Capture the cell that displays the provided text and extract its (X, Y) central coordinate. 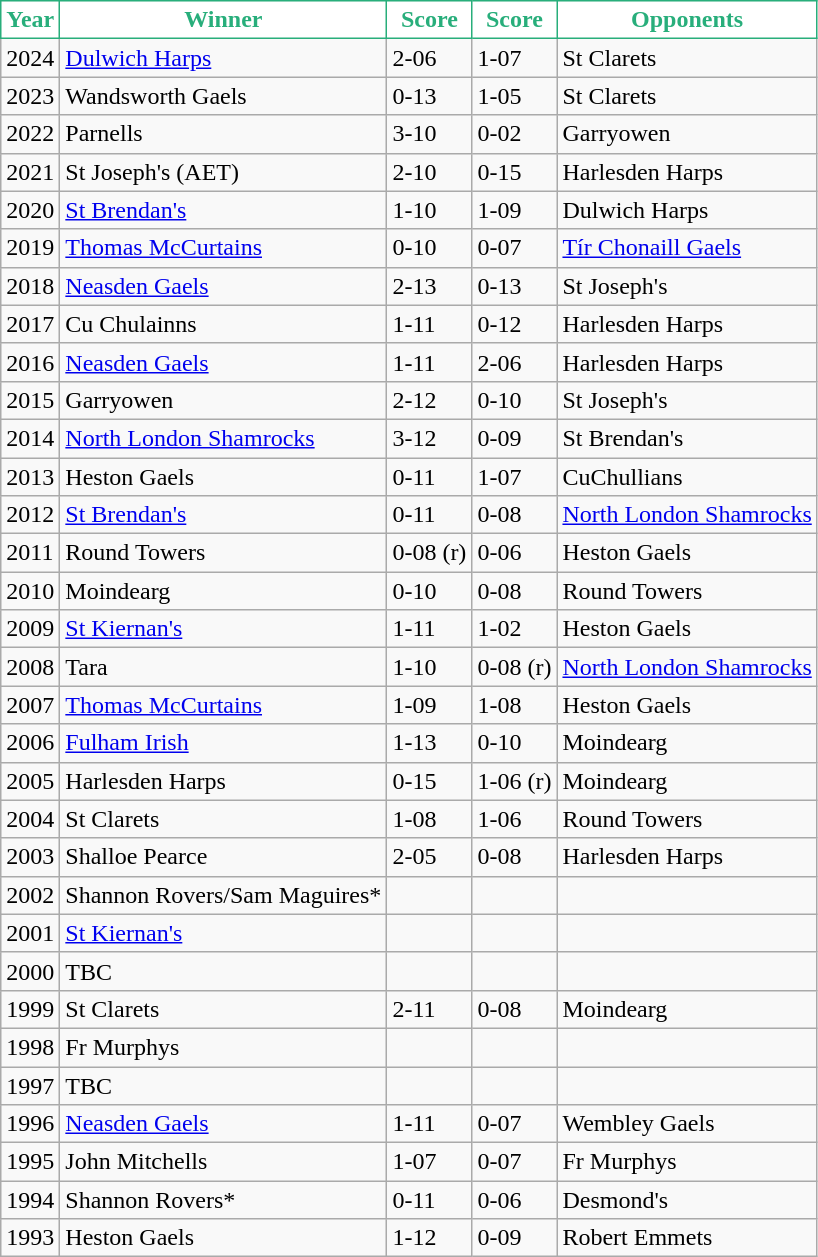
2018 (30, 286)
Wembley Gaels (687, 1124)
1-06 (r) (514, 781)
Tara (224, 667)
Shalloe Pearce (224, 857)
Shannon Rovers* (224, 1200)
1993 (30, 1238)
2009 (30, 629)
3-12 (430, 438)
2003 (30, 857)
2-12 (430, 400)
2-10 (430, 172)
2010 (30, 591)
0-12 (514, 324)
Desmond's (687, 1200)
Tír Chonaill Gaels (687, 248)
1996 (30, 1124)
2011 (30, 553)
2016 (30, 362)
0-02 (514, 134)
Parnells (224, 134)
2015 (30, 400)
2-11 (430, 1009)
1997 (30, 1085)
1-13 (430, 743)
1-05 (514, 96)
3-10 (430, 134)
Shannon Rovers/Sam Maguires* (224, 895)
1-12 (430, 1238)
St Joseph's (AET) (224, 172)
2013 (30, 477)
2-13 (430, 286)
2004 (30, 819)
1999 (30, 1009)
Year (30, 20)
2002 (30, 895)
2017 (30, 324)
2008 (30, 667)
2012 (30, 515)
Cu Chulainns (224, 324)
2024 (30, 58)
2006 (30, 743)
2014 (30, 438)
Winner (224, 20)
Wandsworth Gaels (224, 96)
2023 (30, 96)
2021 (30, 172)
Fulham Irish (224, 743)
2005 (30, 781)
2019 (30, 248)
John Mitchells (224, 1162)
2020 (30, 210)
1995 (30, 1162)
Opponents (687, 20)
2-05 (430, 857)
2022 (30, 134)
1-02 (514, 629)
2007 (30, 705)
CuChullians (687, 477)
1998 (30, 1047)
Robert Emmets (687, 1238)
2000 (30, 971)
2001 (30, 933)
1-06 (514, 819)
1994 (30, 1200)
